Provide the (x, y) coordinate of the cell's center where the given text is located.  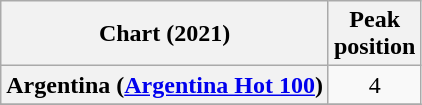
Argentina (Argentina Hot 100) (165, 85)
4 (374, 85)
Peakposition (374, 34)
Chart (2021) (165, 34)
